Detect which cell encompasses the target text, then output its [x, y] center coordinate. 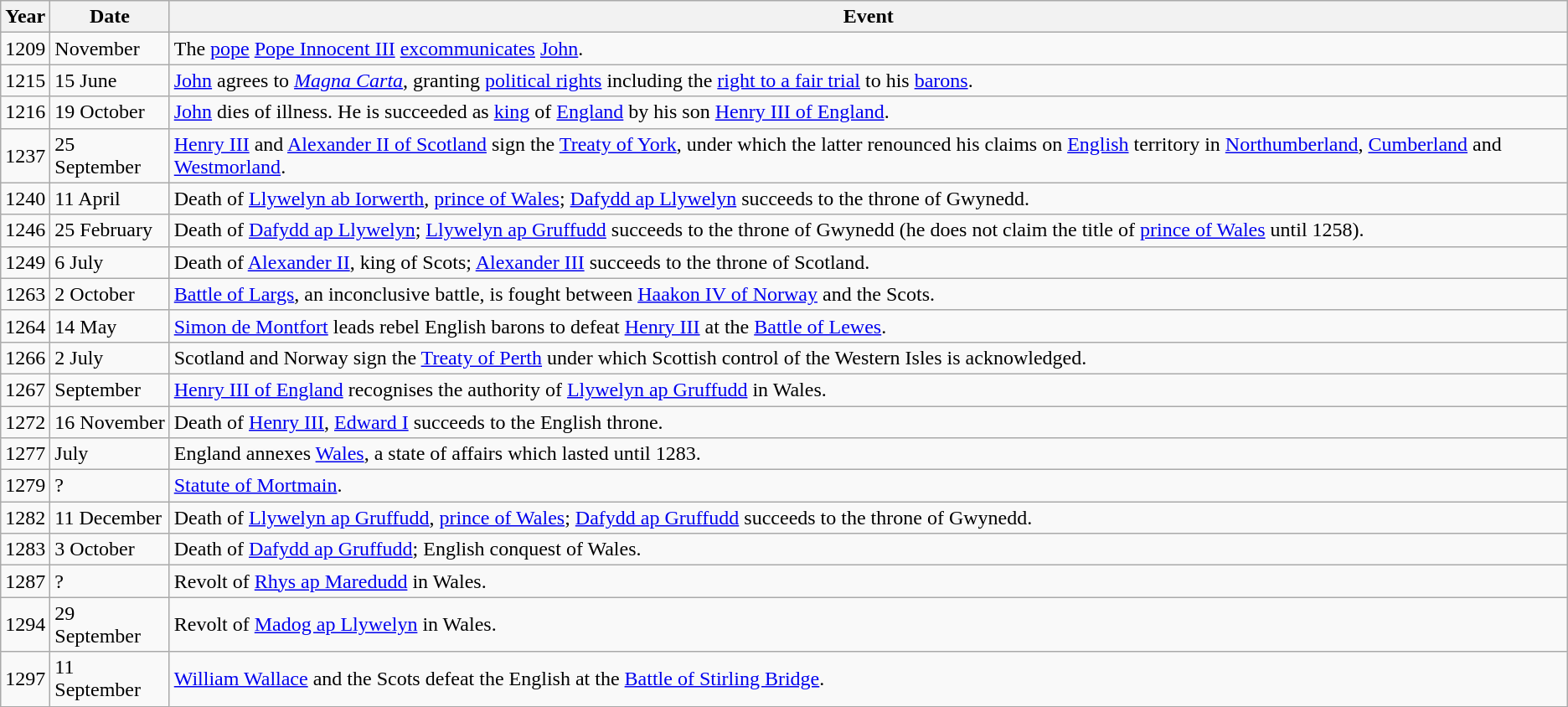
1277 [25, 454]
1287 [25, 581]
Revolt of Rhys ap Maredudd in Wales. [868, 581]
11 December [110, 518]
September [110, 390]
Simon de Montfort leads rebel English barons to defeat Henry III at the Battle of Lewes. [868, 326]
Year [25, 17]
July [110, 454]
1263 [25, 294]
6 July [110, 262]
1266 [25, 358]
1279 [25, 486]
Statute of Mortmain. [868, 486]
25 February [110, 230]
Death of Llywelyn ap Gruffudd, prince of Wales; Dafydd ap Gruffudd succeeds to the throne of Gwynedd. [868, 518]
1246 [25, 230]
11 September [110, 679]
1282 [25, 518]
1267 [25, 390]
Date [110, 17]
3 October [110, 550]
John agrees to Magna Carta, granting political rights including the right to a fair trial to his barons. [868, 80]
19 October [110, 112]
November [110, 49]
England annexes Wales, a state of affairs which lasted until 1283. [868, 454]
1297 [25, 679]
15 June [110, 80]
Death of Llywelyn ab Iorwerth, prince of Wales; Dafydd ap Llywelyn succeeds to the throne of Gwynedd. [868, 199]
Revolt of Madog ap Llywelyn in Wales. [868, 625]
2 October [110, 294]
Death of Dafydd ap Llywelyn; Llywelyn ap Gruffudd succeeds to the throne of Gwynedd (he does not claim the title of prince of Wales until 1258). [868, 230]
Scotland and Norway sign the Treaty of Perth under which Scottish control of the Western Isles is acknowledged. [868, 358]
1209 [25, 49]
Henry III of England recognises the authority of Llywelyn ap Gruffudd in Wales. [868, 390]
11 April [110, 199]
Death of Alexander II, king of Scots; Alexander III succeeds to the throne of Scotland. [868, 262]
1215 [25, 80]
1249 [25, 262]
1264 [25, 326]
Death of Dafydd ap Gruffudd; English conquest of Wales. [868, 550]
1283 [25, 550]
1216 [25, 112]
The pope Pope Innocent III excommunicates John. [868, 49]
25 September [110, 156]
1294 [25, 625]
1272 [25, 421]
29 September [110, 625]
William Wallace and the Scots defeat the English at the Battle of Stirling Bridge. [868, 679]
Death of Henry III, Edward I succeeds to the English throne. [868, 421]
14 May [110, 326]
Battle of Largs, an inconclusive battle, is fought between Haakon IV of Norway and the Scots. [868, 294]
John dies of illness. He is succeeded as king of England by his son Henry III of England. [868, 112]
Event [868, 17]
1237 [25, 156]
1240 [25, 199]
16 November [110, 421]
2 July [110, 358]
